Find where the given text appears and provide that cell's center as (X, Y) coordinate. 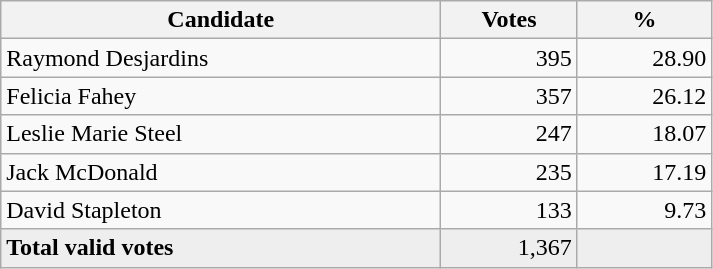
18.07 (644, 134)
Felicia Fahey (221, 96)
17.19 (644, 172)
Total valid votes (221, 248)
133 (510, 210)
Raymond Desjardins (221, 58)
Jack McDonald (221, 172)
247 (510, 134)
26.12 (644, 96)
Votes (510, 20)
David Stapleton (221, 210)
9.73 (644, 210)
% (644, 20)
1,367 (510, 248)
Leslie Marie Steel (221, 134)
395 (510, 58)
357 (510, 96)
28.90 (644, 58)
Candidate (221, 20)
235 (510, 172)
